Capture the cell that displays the provided text and extract its (x, y) central coordinate. 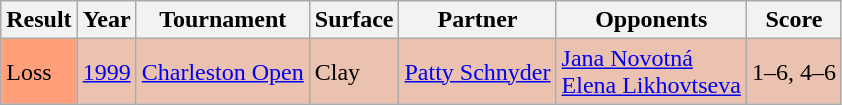
Partner (478, 20)
Patty Schnyder (478, 72)
Clay (354, 72)
Loss (39, 72)
Jana Novotná Elena Likhovtseva (651, 72)
Surface (354, 20)
Score (794, 20)
1999 (106, 72)
Result (39, 20)
Opponents (651, 20)
1–6, 4–6 (794, 72)
Tournament (222, 20)
Charleston Open (222, 72)
Year (106, 20)
